Extract the [X, Y] coordinate from the center of the cell holding the provided text.  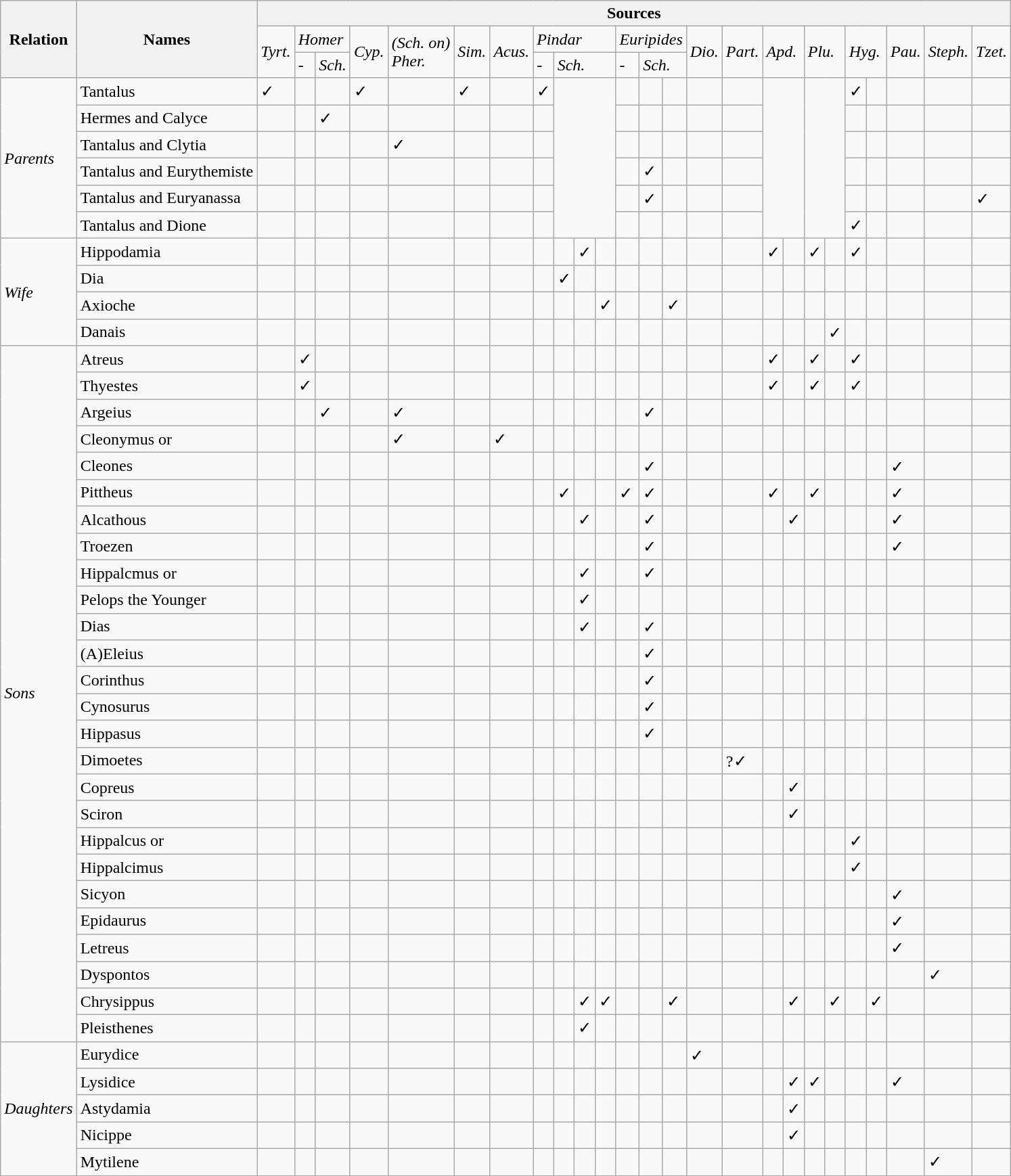
Mytilene [166, 1162]
Eurydice [166, 1055]
Pelops the Younger [166, 600]
Names [166, 39]
Euripides [651, 39]
Tantalus and Euryanassa [166, 198]
?✓ [742, 761]
Sciron [166, 814]
Pleisthenes [166, 1028]
Hermes and Calyce [166, 118]
Alcathous [166, 520]
Hyg. [866, 52]
Copreus [166, 788]
Sicyon [166, 895]
Epidaurus [166, 921]
Dia [166, 279]
Apd. [784, 52]
Tantalus and Clytia [166, 145]
(Sch. on)Pher. [421, 52]
Dias [166, 627]
Argeius [166, 413]
Sources [634, 14]
Tyrt. [276, 52]
Sim. [472, 52]
Lysidice [166, 1082]
Parents [39, 158]
Dio. [704, 52]
Sons [39, 694]
Cynosurus [166, 707]
Corinthus [166, 680]
Dimoetes [166, 761]
Thyestes [166, 386]
Pindar [575, 39]
(A)Eleius [166, 654]
Hippodamia [166, 252]
Tantalus and Dione [166, 225]
Hippalcmus or [166, 573]
Plu. [824, 52]
Cleonymus or [166, 439]
Steph. [948, 52]
Relation [39, 39]
Pau. [905, 52]
Part. [742, 52]
Letreus [166, 948]
Hippalcimus [166, 867]
Homer [322, 39]
Acus. [512, 52]
Axioche [166, 305]
Hippasus [166, 733]
Tzet. [992, 52]
Tantalus and Eurythemiste [166, 172]
Atreus [166, 359]
Danais [166, 332]
Astydamia [166, 1108]
Cyp. [369, 52]
Cleones [166, 466]
Dyspontos [166, 974]
Nicippe [166, 1135]
Daughters [39, 1108]
Hippalcus or [166, 841]
Chrysippus [166, 1001]
Tantalus [166, 91]
Troezen [166, 547]
Pittheus [166, 493]
Wife [39, 292]
